Detect which cell encompasses the target text, then output its (X, Y) center coordinate. 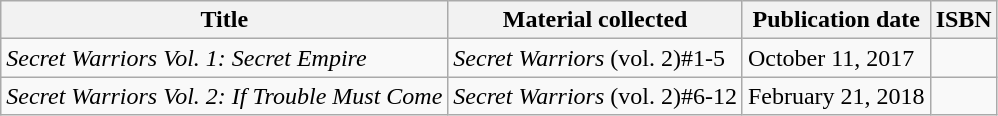
ISBN (964, 20)
Secret Warriors Vol. 1: Secret Empire (224, 58)
Material collected (596, 20)
Secret Warriors (vol. 2)#1-5 (596, 58)
Secret Warriors Vol. 2: If Trouble Must Come (224, 96)
October 11, 2017 (836, 58)
Title (224, 20)
Secret Warriors (vol. 2)#6-12 (596, 96)
February 21, 2018 (836, 96)
Publication date (836, 20)
